Capture the cell that displays the provided text and extract its (X, Y) central coordinate. 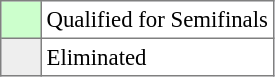
Qualified for Semifinals (157, 20)
Eliminated (157, 57)
